Output the [X, Y] coordinate of the center of the cell containing the given text.  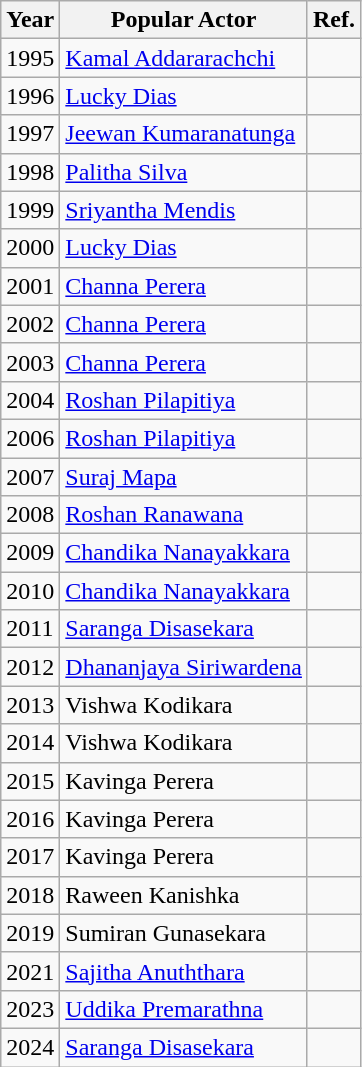
Palitha Silva [184, 172]
2001 [30, 286]
Suraj Mapa [184, 477]
Ref. [334, 20]
2018 [30, 895]
2010 [30, 591]
2012 [30, 667]
1996 [30, 96]
2000 [30, 248]
Sriyantha Mendis [184, 210]
2019 [30, 933]
2017 [30, 857]
2013 [30, 705]
2016 [30, 819]
1998 [30, 172]
2002 [30, 324]
2015 [30, 781]
2003 [30, 362]
Popular Actor [184, 20]
2007 [30, 477]
2023 [30, 1009]
2011 [30, 629]
2006 [30, 438]
Raween Kanishka [184, 895]
2024 [30, 1047]
2021 [30, 971]
Sumiran Gunasekara [184, 933]
Roshan Ranawana [184, 515]
1997 [30, 134]
2004 [30, 400]
1995 [30, 58]
Year [30, 20]
Sajitha Anuththara [184, 971]
1999 [30, 210]
2009 [30, 553]
Kamal Addararachchi [184, 58]
Uddika Premarathna [184, 1009]
Dhananjaya Siriwardena [184, 667]
2008 [30, 515]
Jeewan Kumaranatunga [184, 134]
2014 [30, 743]
